Determine the [x, y] coordinate at the center of the cell enclosing the given text.  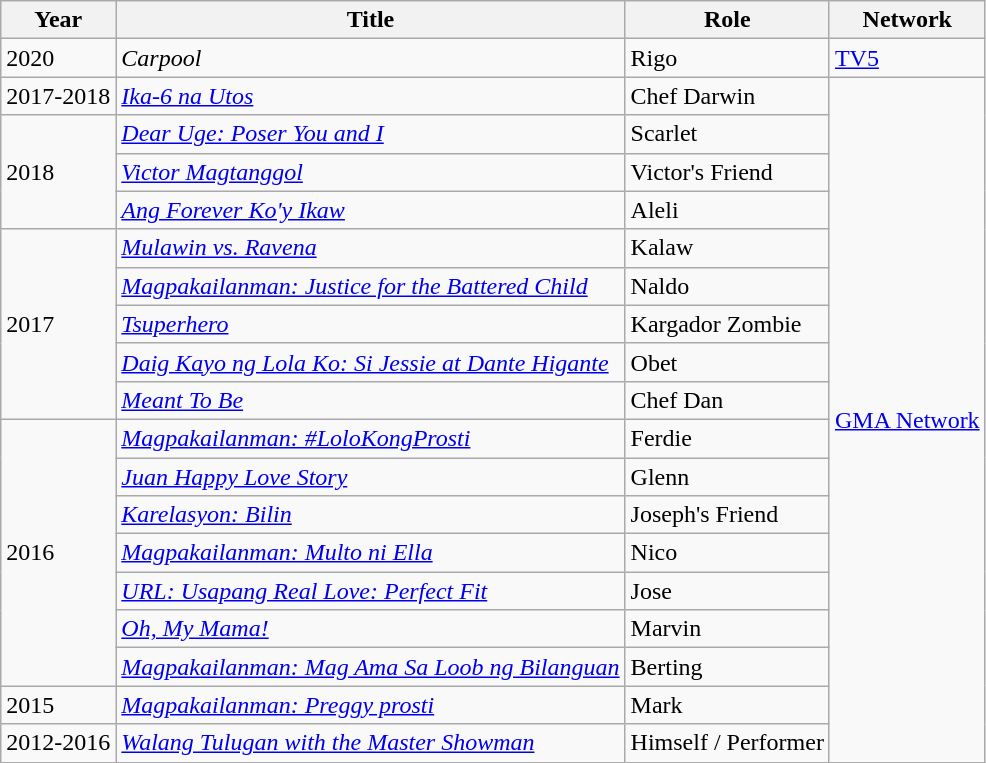
2012-2016 [58, 743]
Magpakailanman: #LoloKongProsti [370, 438]
Aleli [727, 210]
Chef Darwin [727, 96]
Victor Magtanggol [370, 172]
Himself / Performer [727, 743]
Daig Kayo ng Lola Ko: Si Jessie at Dante Higante [370, 362]
Victor's Friend [727, 172]
2016 [58, 552]
Juan Happy Love Story [370, 477]
Magpakailanman: Multo ni Ella [370, 553]
Walang Tulugan with the Master Showman [370, 743]
Joseph's Friend [727, 515]
Magpakailanman: Justice for the Battered Child [370, 286]
GMA Network [907, 420]
Rigo [727, 58]
Dear Uge: Poser You and I [370, 134]
Karelasyon: Bilin [370, 515]
Meant To Be [370, 400]
Year [58, 20]
Naldo [727, 286]
2017 [58, 324]
Glenn [727, 477]
Carpool [370, 58]
Kalaw [727, 248]
TV5 [907, 58]
Role [727, 20]
Scarlet [727, 134]
Mark [727, 705]
Title [370, 20]
2018 [58, 172]
Chef Dan [727, 400]
2017-2018 [58, 96]
Oh, My Mama! [370, 629]
URL: Usapang Real Love: Perfect Fit [370, 591]
2020 [58, 58]
Magpakailanman: Preggy prosti [370, 705]
Ika-6 na Utos [370, 96]
Mulawin vs. Ravena [370, 248]
2015 [58, 705]
Nico [727, 553]
Magpakailanman: Mag Ama Sa Loob ng Bilanguan [370, 667]
Obet [727, 362]
Jose [727, 591]
Tsuperhero [370, 324]
Ang Forever Ko'y Ikaw [370, 210]
Kargador Zombie [727, 324]
Berting [727, 667]
Network [907, 20]
Ferdie [727, 438]
Marvin [727, 629]
